Return the [X, Y] coordinate for the center point of the cell that contains the specified text.  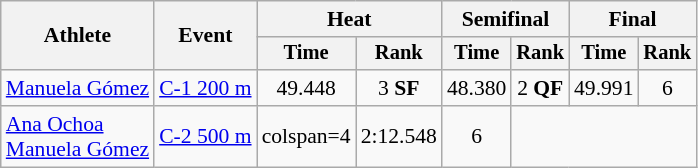
C-1 200 m [205, 88]
49.991 [604, 88]
48.380 [476, 88]
Semifinal [506, 19]
Athlete [78, 36]
3 SF [399, 88]
Final [632, 19]
2:12.548 [399, 136]
Ana OchoaManuela Gómez [78, 136]
C-2 500 m [205, 136]
colspan=4 [306, 136]
2 QF [540, 88]
Event [205, 36]
Manuela Gómez [78, 88]
49.448 [306, 88]
Heat [350, 19]
